Scan for the cell matching the given text and deliver its [x, y] coordinate at center. 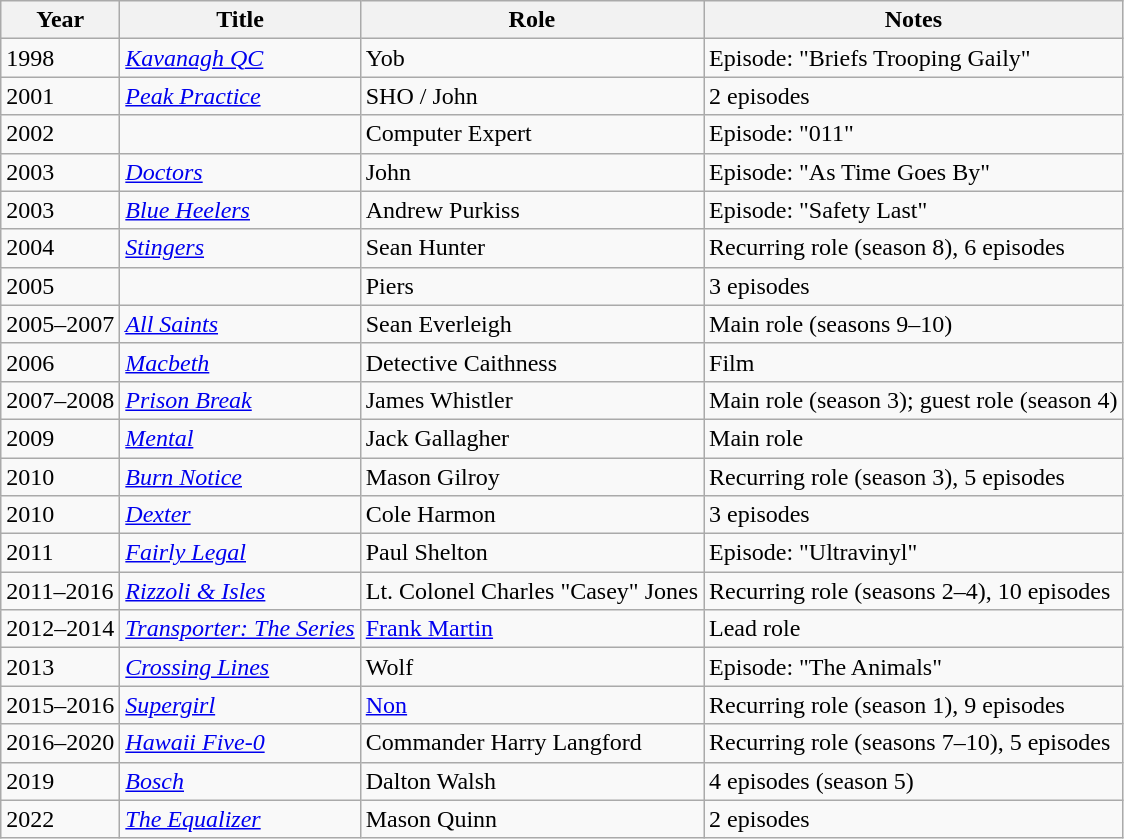
Stingers [240, 248]
James Whistler [532, 400]
Role [532, 20]
Doctors [240, 172]
Fairly Legal [240, 553]
2013 [60, 667]
Episode: "011" [914, 134]
2004 [60, 248]
Film [914, 362]
2001 [60, 96]
2011–2016 [60, 591]
Burn Notice [240, 477]
Main role (season 3); guest role (season 4) [914, 400]
Notes [914, 20]
Episode: "The Animals" [914, 667]
Detective Caithness [532, 362]
Recurring role (seasons 7–10), 5 episodes [914, 743]
Peak Practice [240, 96]
Episode: "Safety Last" [914, 210]
Kavanagh QC [240, 58]
2015–2016 [60, 705]
Lt. Colonel Charles "Casey" Jones [532, 591]
Computer Expert [532, 134]
Crossing Lines [240, 667]
Episode: "As Time Goes By" [914, 172]
Mason Quinn [532, 819]
Episode: "Ultravinyl" [914, 553]
Transporter: The Series [240, 629]
Recurring role (season 3), 5 episodes [914, 477]
Recurring role (season 1), 9 episodes [914, 705]
Andrew Purkiss [532, 210]
All Saints [240, 324]
2005–2007 [60, 324]
Dalton Walsh [532, 781]
Main role (seasons 9–10) [914, 324]
Year [60, 20]
Bosch [240, 781]
Hawaii Five-0 [240, 743]
Cole Harmon [532, 515]
Macbeth [240, 362]
Paul Shelton [532, 553]
4 episodes (season 5) [914, 781]
Dexter [240, 515]
Prison Break [240, 400]
2012–2014 [60, 629]
Non [532, 705]
Sean Hunter [532, 248]
2009 [60, 438]
Recurring role (season 8), 6 episodes [914, 248]
John [532, 172]
2022 [60, 819]
Main role [914, 438]
SHO / John [532, 96]
Rizzoli & Isles [240, 591]
Jack Gallagher [532, 438]
Lead role [914, 629]
Mental [240, 438]
Recurring role (seasons 2–4), 10 episodes [914, 591]
2002 [60, 134]
Wolf [532, 667]
Commander Harry Langford [532, 743]
Sean Everleigh [532, 324]
2005 [60, 286]
2019 [60, 781]
Frank Martin [532, 629]
2016–2020 [60, 743]
Mason Gilroy [532, 477]
Blue Heelers [240, 210]
1998 [60, 58]
Yob [532, 58]
Episode: "Briefs Trooping Gaily" [914, 58]
Title [240, 20]
2007–2008 [60, 400]
2006 [60, 362]
The Equalizer [240, 819]
Piers [532, 286]
Supergirl [240, 705]
2011 [60, 553]
